Provide the (X, Y) coordinate of the cell's center where the given text is located.  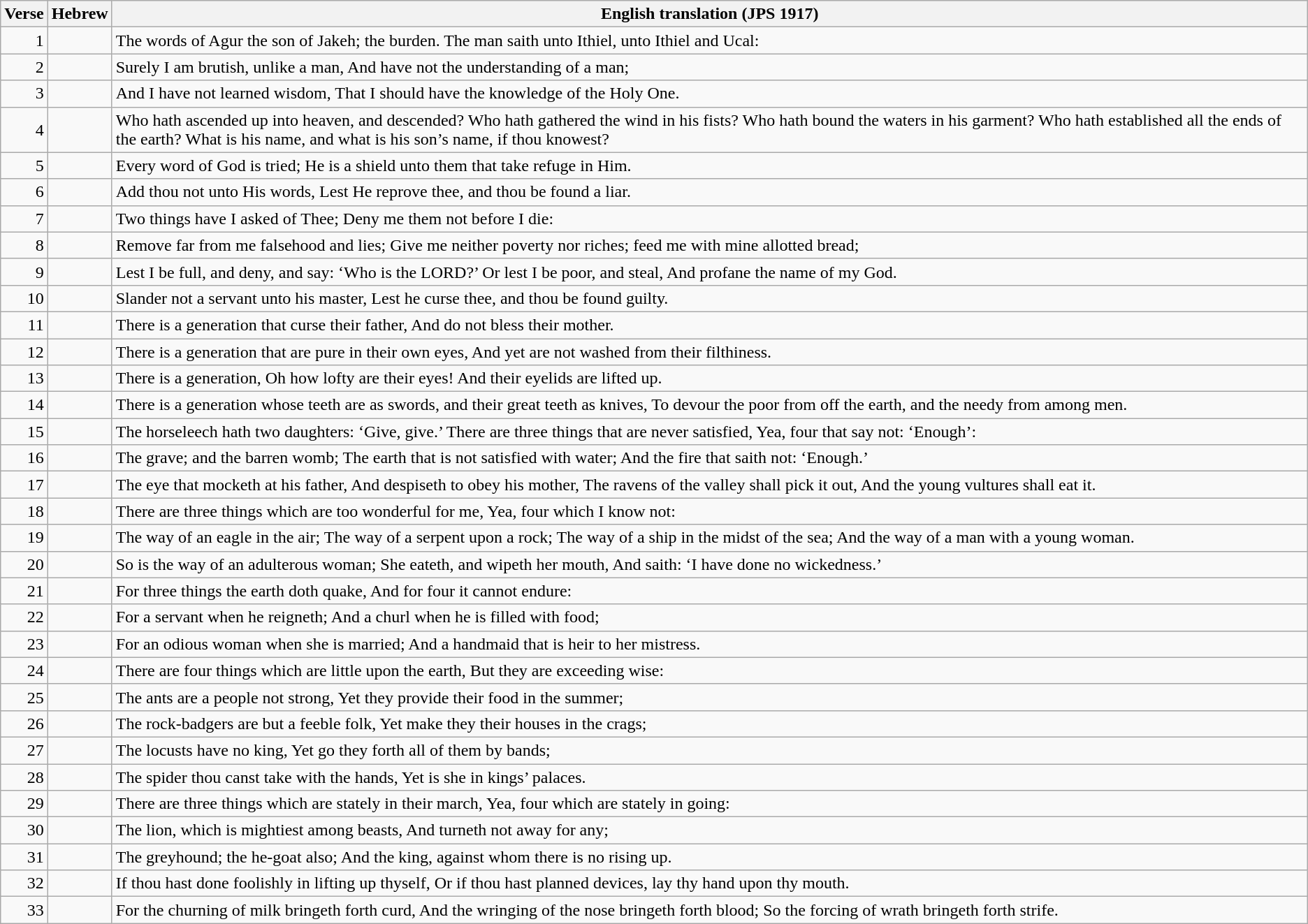
23 (24, 644)
English translation (JPS 1917) (710, 14)
22 (24, 617)
For an odious woman when she is married; And a handmaid that is heir to her mistress. (710, 644)
The horseleech hath two daughters: ‘Give, give.’ There are three things that are never satisfied, Yea, four that say not: ‘Enough’: (710, 432)
There are three things which are stately in their march, Yea, four which are stately in going: (710, 804)
Slander not a servant unto his master, Lest he curse thee, and thou be found guilty. (710, 298)
There are three things which are too wonderful for me, Yea, four which I know not: (710, 511)
11 (24, 325)
The spider thou canst take with the hands, Yet is she in kings’ palaces. (710, 777)
If thou hast done foolishly in lifting up thyself, Or if thou hast planned devices, lay thy hand upon thy mouth. (710, 883)
There is a generation, Oh how lofty are their eyes! And their eyelids are lifted up. (710, 379)
Hebrew (80, 14)
25 (24, 697)
Surely I am brutish, unlike a man, And have not the understanding of a man; (710, 67)
For three things the earth doth quake, And for four it cannot endure: (710, 591)
Every word of God is tried; He is a shield unto them that take refuge in Him. (710, 166)
The way of an eagle in the air; The way of a serpent upon a rock; The way of a ship in the midst of the sea; And the way of a man with a young woman. (710, 538)
19 (24, 538)
1 (24, 41)
5 (24, 166)
28 (24, 777)
The words of Agur the son of Jakeh; the burden. The man saith unto Ithiel, unto Ithiel and Ucal: (710, 41)
24 (24, 670)
18 (24, 511)
Add thou not unto His words, Lest He reprove thee, and thou be found a liar. (710, 192)
33 (24, 910)
26 (24, 724)
20 (24, 564)
14 (24, 405)
29 (24, 804)
16 (24, 458)
There are four things which are little upon the earth, But they are exceeding wise: (710, 670)
3 (24, 94)
32 (24, 883)
30 (24, 830)
8 (24, 245)
There is a generation that curse their father, And do not bless their mother. (710, 325)
2 (24, 67)
The ants are a people not strong, Yet they provide their food in the summer; (710, 697)
The locusts have no king, Yet go they forth all of them by bands; (710, 750)
12 (24, 351)
So is the way of an adulterous woman; She eateth, and wipeth her mouth, And saith: ‘I have done no wickedness.’ (710, 564)
10 (24, 298)
9 (24, 272)
Lest I be full, and deny, and say: ‘Who is the LORD?’ Or lest I be poor, and steal, And profane the name of my God. (710, 272)
6 (24, 192)
There is a generation that are pure in their own eyes, And yet are not washed from their filthiness. (710, 351)
21 (24, 591)
15 (24, 432)
17 (24, 485)
The lion, which is mightiest among beasts, And turneth not away for any; (710, 830)
31 (24, 857)
The rock-badgers are but a feeble folk, Yet make they their houses in the crags; (710, 724)
Two things have I asked of Thee; Deny me them not before I die: (710, 219)
The grave; and the barren womb; The earth that is not satisfied with water; And the fire that saith not: ‘Enough.’ (710, 458)
7 (24, 219)
For the churning of milk bringeth forth curd, And the wringing of the nose bringeth forth blood; So the forcing of wrath bringeth forth strife. (710, 910)
Verse (24, 14)
4 (24, 130)
For a servant when he reigneth; And a churl when he is filled with food; (710, 617)
Remove far from me falsehood and lies; Give me neither poverty nor riches; feed me with mine allotted bread; (710, 245)
The greyhound; the he-goat also; And the king, against whom there is no rising up. (710, 857)
13 (24, 379)
And I have not learned wisdom, That I should have the knowledge of the Holy One. (710, 94)
27 (24, 750)
